Provide the (x, y) coordinate of the cell's center where the given text is located.  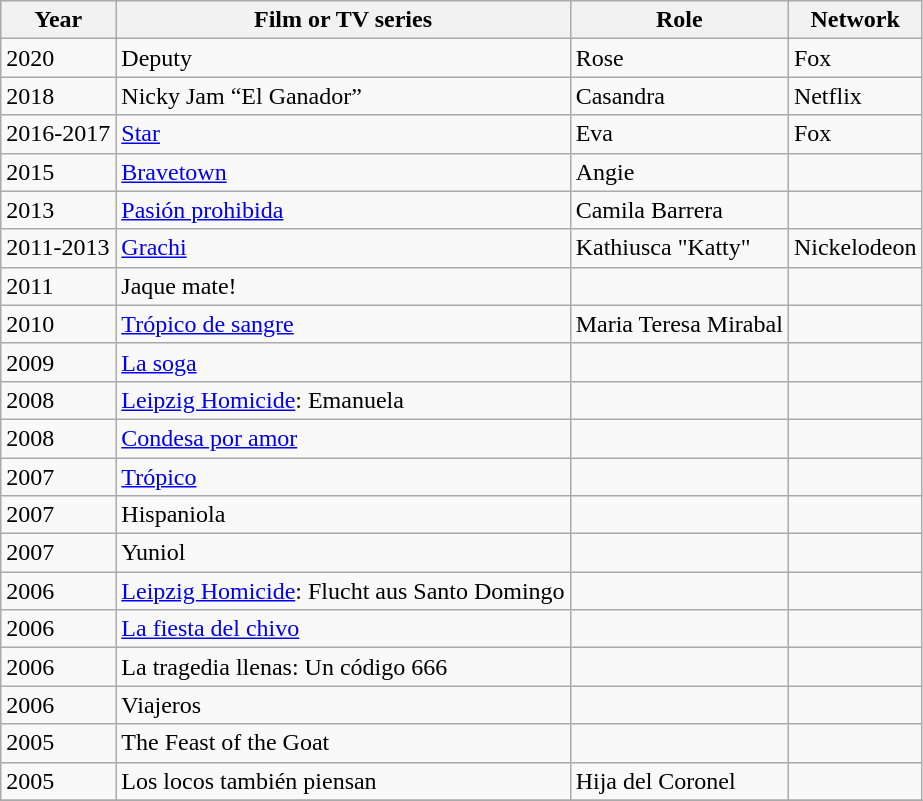
La tragedia llenas: Un código 666 (343, 667)
Leipzig Homicide: Emanuela (343, 400)
Camila Barrera (679, 210)
2013 (58, 210)
La fiesta del chivo (343, 629)
Casandra (679, 96)
Pasión prohibida (343, 210)
Nickelodeon (855, 248)
Yuniol (343, 553)
Leipzig Homicide: Flucht aus Santo Domingo (343, 591)
Hispaniola (343, 515)
2015 (58, 172)
Rose (679, 58)
La soga (343, 362)
2010 (58, 324)
Jaque mate! (343, 286)
Star (343, 134)
Trópico (343, 477)
Condesa por amor (343, 438)
Angie (679, 172)
Hija del Coronel (679, 781)
Kathiusca "Katty" (679, 248)
Nicky Jam “El Ganador” (343, 96)
Bravetown (343, 172)
Los locos también piensan (343, 781)
Deputy (343, 58)
2018 (58, 96)
2020 (58, 58)
Viajeros (343, 705)
Eva (679, 134)
The Feast of the Goat (343, 743)
Netflix (855, 96)
Year (58, 20)
Role (679, 20)
Network (855, 20)
2011 (58, 286)
Trópico de sangre (343, 324)
2009 (58, 362)
Film or TV series (343, 20)
Grachi (343, 248)
Maria Teresa Mirabal (679, 324)
2016-2017 (58, 134)
2011-2013 (58, 248)
